Search for the cell housing the specified text and yield its (X, Y) center coordinate. 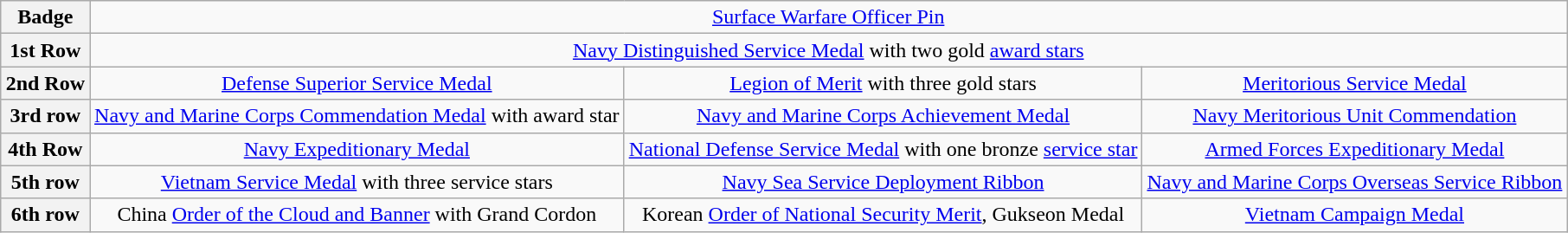
5th row (45, 182)
3rd row (45, 116)
1st Row (45, 50)
Badge (45, 17)
National Defense Service Medal with one bronze service star (883, 149)
Navy Meritorious Unit Commendation (1355, 116)
Korean Order of National Security Merit, Gukseon Medal (883, 215)
Navy Distinguished Service Medal with two gold award stars (829, 50)
Surface Warfare Officer Pin (829, 17)
4th Row (45, 149)
Defense Superior Service Medal (357, 83)
China Order of the Cloud and Banner with Grand Cordon (357, 215)
Armed Forces Expeditionary Medal (1355, 149)
6th row (45, 215)
Navy and Marine Corps Overseas Service Ribbon (1355, 182)
Navy Expeditionary Medal (357, 149)
Legion of Merit with three gold stars (883, 83)
2nd Row (45, 83)
Navy Sea Service Deployment Ribbon (883, 182)
Vietnam Campaign Medal (1355, 215)
Navy and Marine Corps Achievement Medal (883, 116)
Meritorious Service Medal (1355, 83)
Vietnam Service Medal with three service stars (357, 182)
Navy and Marine Corps Commendation Medal with award star (357, 116)
